Provide the [x, y] coordinate of the cell's center where the given text is located.  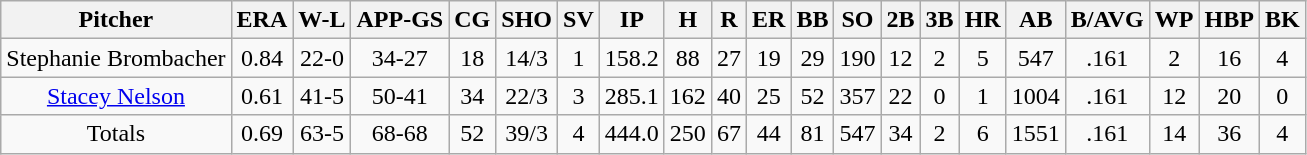
ERA [262, 20]
250 [688, 134]
39/3 [527, 134]
HR [982, 20]
6 [982, 134]
WP [1174, 20]
18 [472, 58]
Pitcher [116, 20]
67 [728, 134]
68-68 [400, 134]
0.61 [262, 96]
19 [768, 58]
IP [632, 20]
29 [812, 58]
SV [579, 20]
R [728, 20]
SO [858, 20]
285.1 [632, 96]
88 [688, 58]
Totals [116, 134]
22-0 [322, 58]
27 [728, 58]
5 [982, 58]
357 [858, 96]
1551 [1036, 134]
AB [1036, 20]
158.2 [632, 58]
16 [1229, 58]
20 [1229, 96]
ER [768, 20]
SHO [527, 20]
444.0 [632, 134]
3 [579, 96]
14 [1174, 134]
41-5 [322, 96]
0.84 [262, 58]
190 [858, 58]
B/AVG [1107, 20]
34-27 [400, 58]
44 [768, 134]
50-41 [400, 96]
14/3 [527, 58]
Stephanie Brombacher [116, 58]
Stacey Nelson [116, 96]
1004 [1036, 96]
40 [728, 96]
22 [900, 96]
APP-GS [400, 20]
3B [940, 20]
2B [900, 20]
22/3 [527, 96]
0.69 [262, 134]
25 [768, 96]
36 [1229, 134]
63-5 [322, 134]
HBP [1229, 20]
CG [472, 20]
BK [1282, 20]
81 [812, 134]
H [688, 20]
162 [688, 96]
BB [812, 20]
W-L [322, 20]
